Capture the cell that displays the provided text and extract its (x, y) central coordinate. 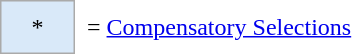
* (38, 27)
